Scan for the cell matching the given text and deliver its [x, y] coordinate at center. 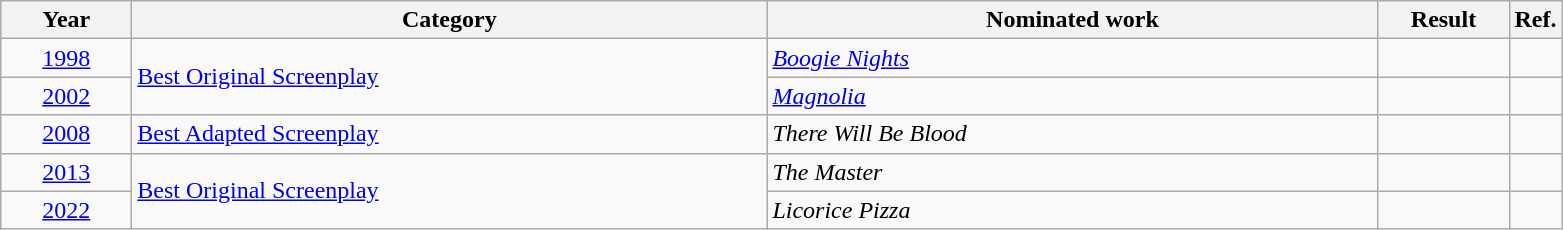
Result [1444, 20]
2002 [66, 96]
The Master [1072, 172]
Boogie Nights [1072, 58]
Category [450, 20]
1998 [66, 58]
2008 [66, 134]
Best Adapted Screenplay [450, 134]
Year [66, 20]
There Will Be Blood [1072, 134]
Ref. [1536, 20]
Nominated work [1072, 20]
2013 [66, 172]
Licorice Pizza [1072, 210]
Magnolia [1072, 96]
2022 [66, 210]
